Scan for the cell matching the given text and deliver its (X, Y) coordinate at center. 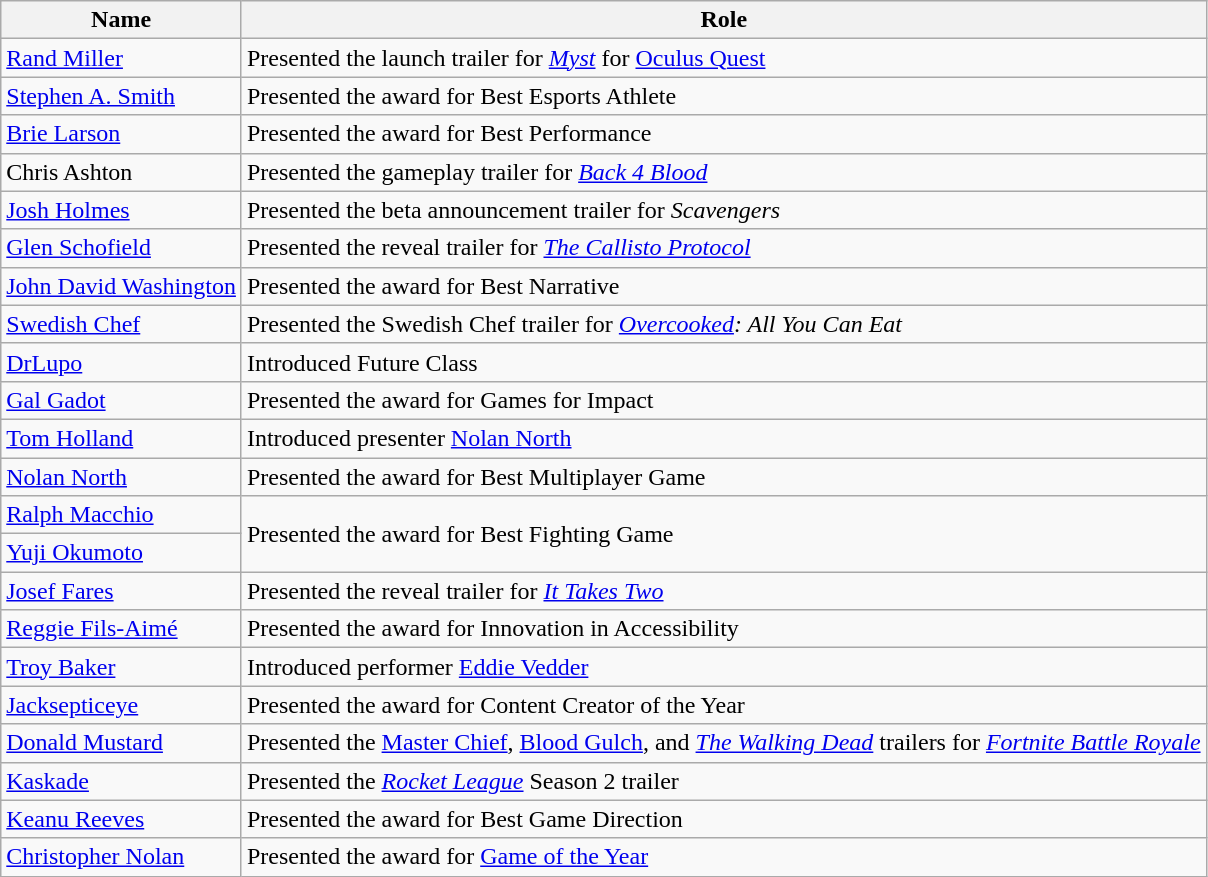
Presented the gameplay trailer for Back 4 Blood (724, 172)
Presented the award for Game of the Year (724, 857)
Kaskade (122, 781)
Presented the beta announcement trailer for Scavengers (724, 210)
Stephen A. Smith (122, 96)
Name (122, 20)
Presented the Master Chief, Blood Gulch, and The Walking Dead trailers for Fortnite Battle Royale (724, 743)
Presented the launch trailer for Myst for Oculus Quest (724, 58)
Introduced Future Class (724, 362)
Christopher Nolan (122, 857)
Reggie Fils-Aimé (122, 629)
Nolan North (122, 477)
Yuji Okumoto (122, 553)
Troy Baker (122, 667)
Role (724, 20)
Presented the award for Content Creator of the Year (724, 705)
Swedish Chef (122, 324)
DrLupo (122, 362)
Keanu Reeves (122, 819)
Presented the award for Best Fighting Game (724, 534)
Introduced presenter Nolan North (724, 438)
Gal Gadot (122, 400)
Josh Holmes (122, 210)
Presented the reveal trailer for It Takes Two (724, 591)
Brie Larson (122, 134)
Presented the Swedish Chef trailer for Overcooked: All You Can Eat (724, 324)
Ralph Macchio (122, 515)
Presented the Rocket League Season 2 trailer (724, 781)
Presented the award for Best Esports Athlete (724, 96)
Donald Mustard (122, 743)
John David Washington (122, 286)
Jacksepticeye (122, 705)
Josef Fares (122, 591)
Presented the award for Best Performance (724, 134)
Presented the award for Best Multiplayer Game (724, 477)
Presented the award for Games for Impact (724, 400)
Glen Schofield (122, 248)
Chris Ashton (122, 172)
Presented the award for Best Narrative (724, 286)
Presented the award for Innovation in Accessibility (724, 629)
Presented the reveal trailer for The Callisto Protocol (724, 248)
Rand Miller (122, 58)
Introduced performer Eddie Vedder (724, 667)
Presented the award for Best Game Direction (724, 819)
Tom Holland (122, 438)
